Detect which cell encompasses the target text, then output its (X, Y) center coordinate. 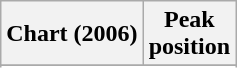
Chart (2006) (72, 34)
Peak position (189, 34)
